Locate the cell with the specified text and output its [X, Y] center coordinate. 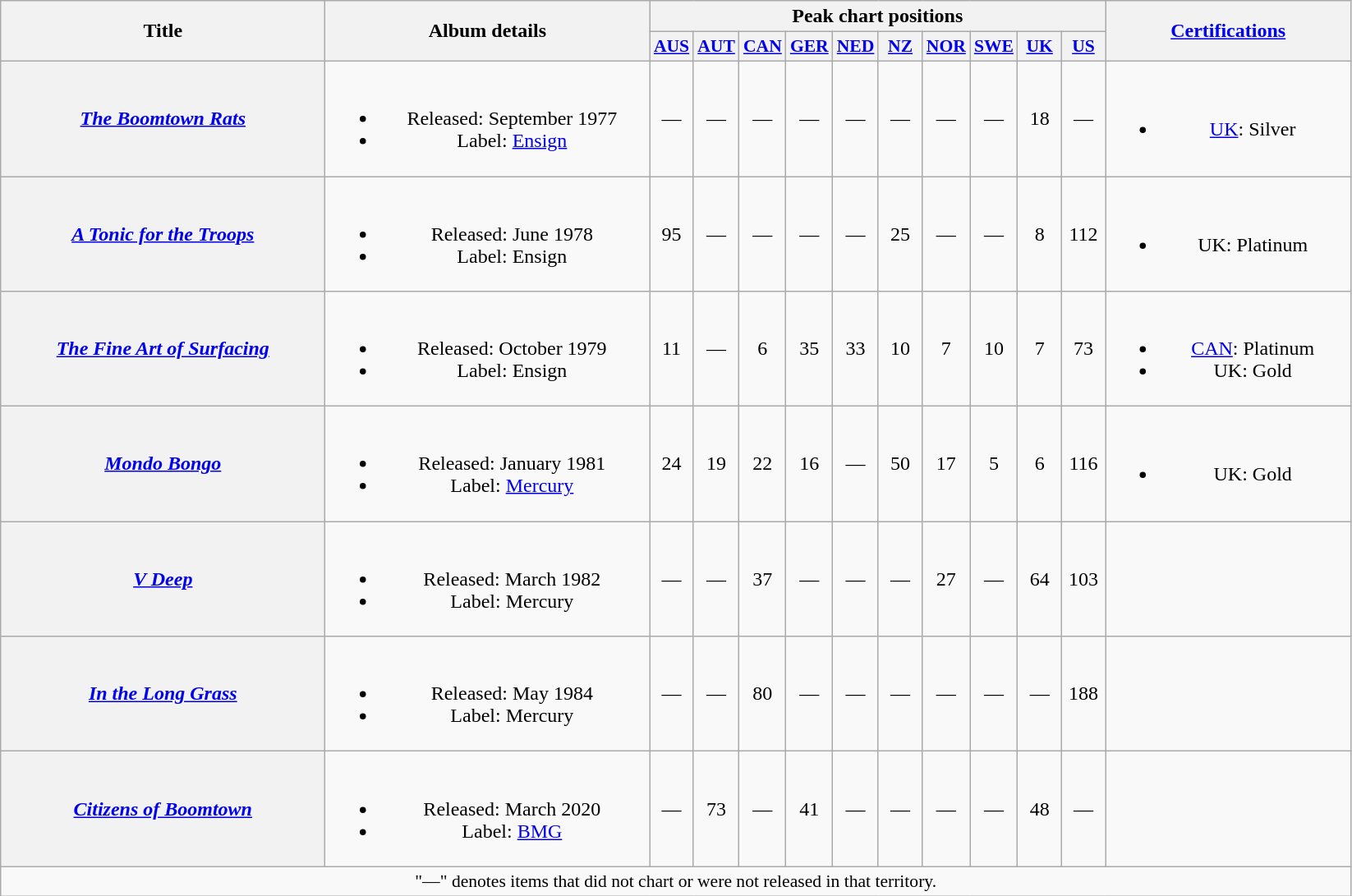
US [1083, 47]
8 [1040, 233]
Citizens of Boomtown [163, 809]
CAN: PlatinumUK: Gold [1229, 349]
11 [672, 349]
GER [810, 47]
17 [946, 464]
48 [1040, 809]
The Fine Art of Surfacing [163, 349]
CAN [762, 47]
AUS [672, 47]
V Deep [163, 579]
NED [856, 47]
95 [672, 233]
Released: January 1981Label: Mercury [488, 464]
80 [762, 694]
24 [672, 464]
Title [163, 31]
33 [856, 349]
Peak chart positions [877, 16]
27 [946, 579]
41 [810, 809]
Released: March 2020Label: BMG [488, 809]
UK: Gold [1229, 464]
Released: October 1979Label: Ensign [488, 349]
AUT [716, 47]
18 [1040, 118]
Certifications [1229, 31]
SWE [994, 47]
A Tonic for the Troops [163, 233]
NOR [946, 47]
Album details [488, 31]
Released: June 1978Label: Ensign [488, 233]
UK [1040, 47]
112 [1083, 233]
103 [1083, 579]
Released: September 1977Label: Ensign [488, 118]
Mondo Bongo [163, 464]
188 [1083, 694]
UK: Platinum [1229, 233]
Released: May 1984Label: Mercury [488, 694]
116 [1083, 464]
"—" denotes items that did not chart or were not released in that territory. [676, 881]
64 [1040, 579]
In the Long Grass [163, 694]
16 [810, 464]
50 [900, 464]
NZ [900, 47]
37 [762, 579]
The Boomtown Rats [163, 118]
UK: Silver [1229, 118]
Released: March 1982Label: Mercury [488, 579]
35 [810, 349]
22 [762, 464]
25 [900, 233]
19 [716, 464]
5 [994, 464]
